Output the (X, Y) coordinate of the center of the cell containing the given text.  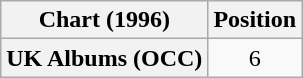
Chart (1996) (104, 20)
UK Albums (OCC) (104, 58)
Position (255, 20)
6 (255, 58)
